Provide the [X, Y] coordinate of the cell's center where the given text is located.  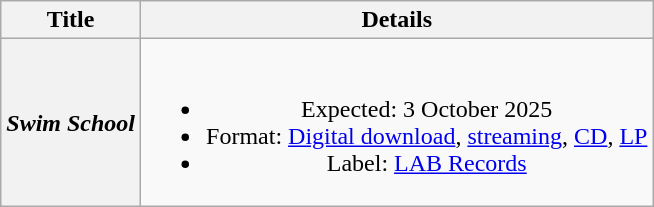
Expected: 3 October 2025Format: Digital download, streaming, CD, LPLabel: LAB Records [397, 122]
Swim School [71, 122]
Title [71, 20]
Details [397, 20]
